From the cell containing the given text, extract its center point as (x, y) coordinate. 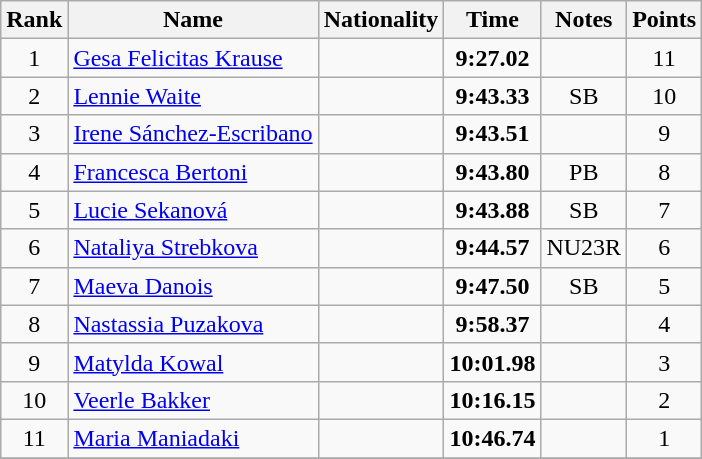
Rank (34, 20)
9:43.88 (492, 210)
Time (492, 20)
Nataliya Strebkova (193, 248)
9:43.51 (492, 134)
9:27.02 (492, 58)
10:01.98 (492, 362)
Nastassia Puzakova (193, 324)
Notes (584, 20)
9:47.50 (492, 286)
Nationality (381, 20)
Gesa Felicitas Krause (193, 58)
NU23R (584, 248)
Points (664, 20)
Matylda Kowal (193, 362)
Maeva Danois (193, 286)
9:44.57 (492, 248)
Name (193, 20)
Lennie Waite (193, 96)
Irene Sánchez-Escribano (193, 134)
9:43.80 (492, 172)
10:46.74 (492, 438)
Maria Maniadaki (193, 438)
Francesca Bertoni (193, 172)
Lucie Sekanová (193, 210)
10:16.15 (492, 400)
9:58.37 (492, 324)
9:43.33 (492, 96)
Veerle Bakker (193, 400)
PB (584, 172)
